Search for the cell housing the specified text and yield its (X, Y) center coordinate. 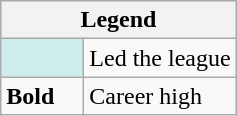
Legend (118, 20)
Bold (42, 96)
Led the league (160, 58)
Career high (160, 96)
